Pinpoint the cell where the given text exists, returning its (x, y) midpoint coordinate. 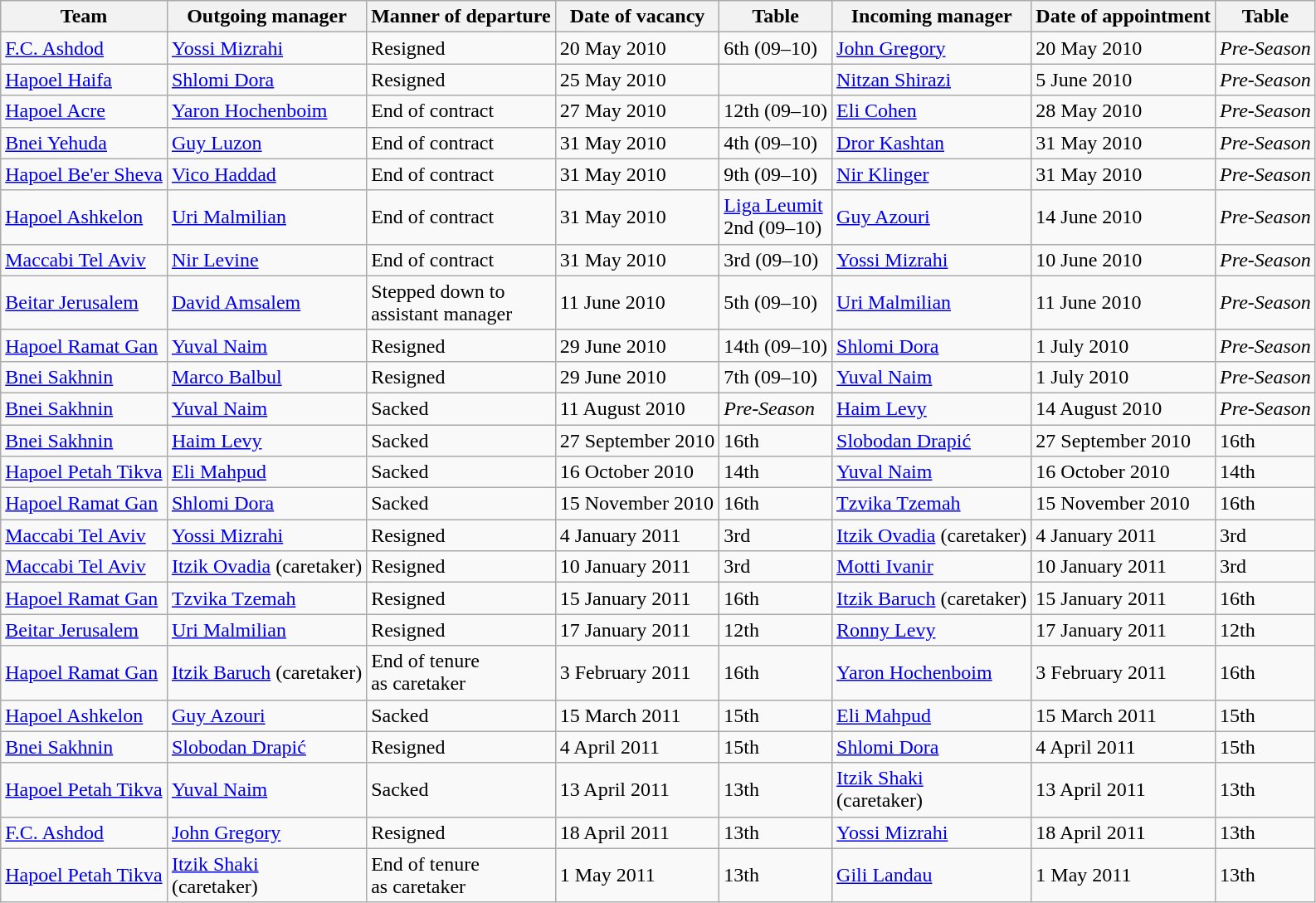
Manner of departure (461, 17)
Marco Balbul (266, 377)
Vico Haddad (266, 174)
Guy Luzon (266, 143)
14 August 2010 (1123, 408)
Motti Ivanir (932, 567)
25 May 2010 (637, 80)
5 June 2010 (1123, 80)
Dror Kashtan (932, 143)
28 May 2010 (1123, 111)
7th (09–10) (776, 377)
4th (09–10) (776, 143)
Gili Landau (932, 875)
11 August 2010 (637, 408)
12th (09–10) (776, 111)
Stepped down toassistant manager (461, 302)
Ronny Levy (932, 630)
10 June 2010 (1123, 260)
Eli Cohen (932, 111)
14 June 2010 (1123, 217)
David Amsalem (266, 302)
5th (09–10) (776, 302)
Hapoel Be'er Sheva (85, 174)
27 May 2010 (637, 111)
Nitzan Shirazi (932, 80)
Bnei Yehuda (85, 143)
9th (09–10) (776, 174)
Outgoing manager (266, 17)
Incoming manager (932, 17)
Nir Klinger (932, 174)
Hapoel Acre (85, 111)
Liga Leumit2nd (09–10) (776, 217)
Date of appointment (1123, 17)
Hapoel Haifa (85, 80)
6th (09–10) (776, 48)
14th (09–10) (776, 345)
Nir Levine (266, 260)
Team (85, 17)
3rd (09–10) (776, 260)
Date of vacancy (637, 17)
